Output the [X, Y] coordinate of the center of the cell containing the given text.  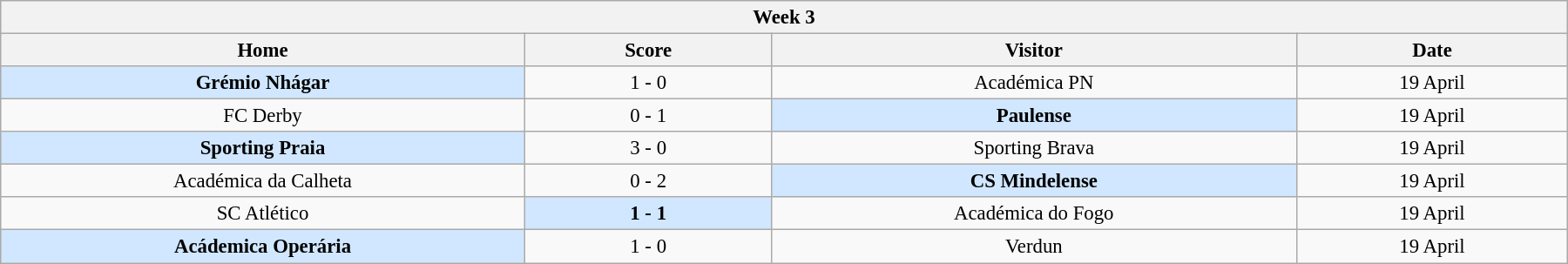
Week 3 [784, 17]
SC Atlético [263, 213]
FC Derby [263, 116]
Académica da Calheta [263, 181]
Score [648, 51]
Académica do Fogo [1033, 213]
0 - 2 [648, 181]
Acádemica Operária [263, 247]
Académica PN [1033, 83]
Date [1432, 51]
Sporting Praia [263, 148]
Home [263, 51]
Verdun [1033, 247]
0 - 1 [648, 116]
Paulense [1033, 116]
CS Mindelense [1033, 181]
3 - 0 [648, 148]
Grémio Nhágar [263, 83]
Visitor [1033, 51]
Sporting Brava [1033, 148]
1 - 1 [648, 213]
